Locate the cell with the specified text and output its (x, y) center coordinate. 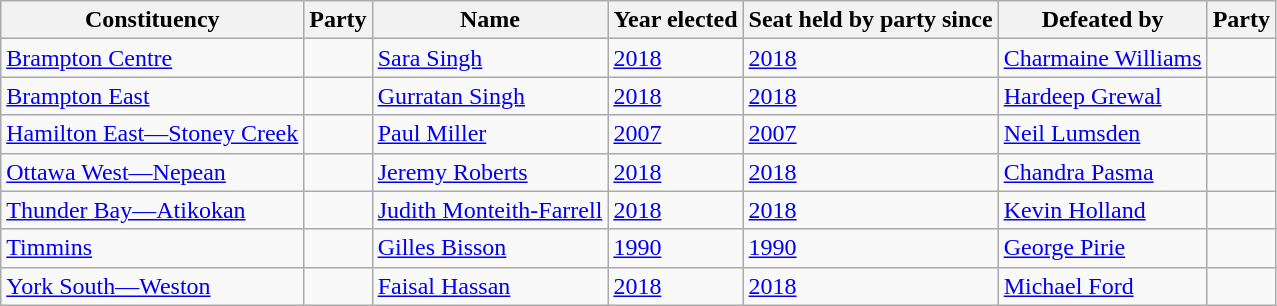
Neil Lumsden (1102, 134)
Michael Ford (1102, 286)
Brampton Centre (152, 58)
Seat held by party since (870, 20)
Thunder Bay—Atikokan (152, 210)
York South—Weston (152, 286)
Year elected (676, 20)
Defeated by (1102, 20)
Ottawa West—Nepean (152, 172)
Hardeep Grewal (1102, 96)
Constituency (152, 20)
Sara Singh (490, 58)
Kevin Holland (1102, 210)
George Pirie (1102, 248)
Judith Monteith-Farrell (490, 210)
Gilles Bisson (490, 248)
Faisal Hassan (490, 286)
Paul Miller (490, 134)
Hamilton East—Stoney Creek (152, 134)
Jeremy Roberts (490, 172)
Name (490, 20)
Chandra Pasma (1102, 172)
Gurratan Singh (490, 96)
Timmins (152, 248)
Charmaine Williams (1102, 58)
Brampton East (152, 96)
